For the text-containing cell, return its midpoint in [X, Y] coordinate format. 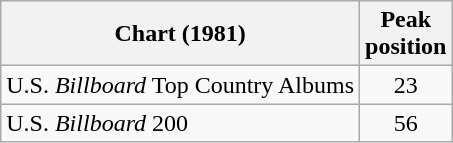
U.S. Billboard Top Country Albums [180, 85]
Peakposition [406, 34]
U.S. Billboard 200 [180, 123]
23 [406, 85]
Chart (1981) [180, 34]
56 [406, 123]
